Find where the given text appears and provide that cell's center as (x, y) coordinate. 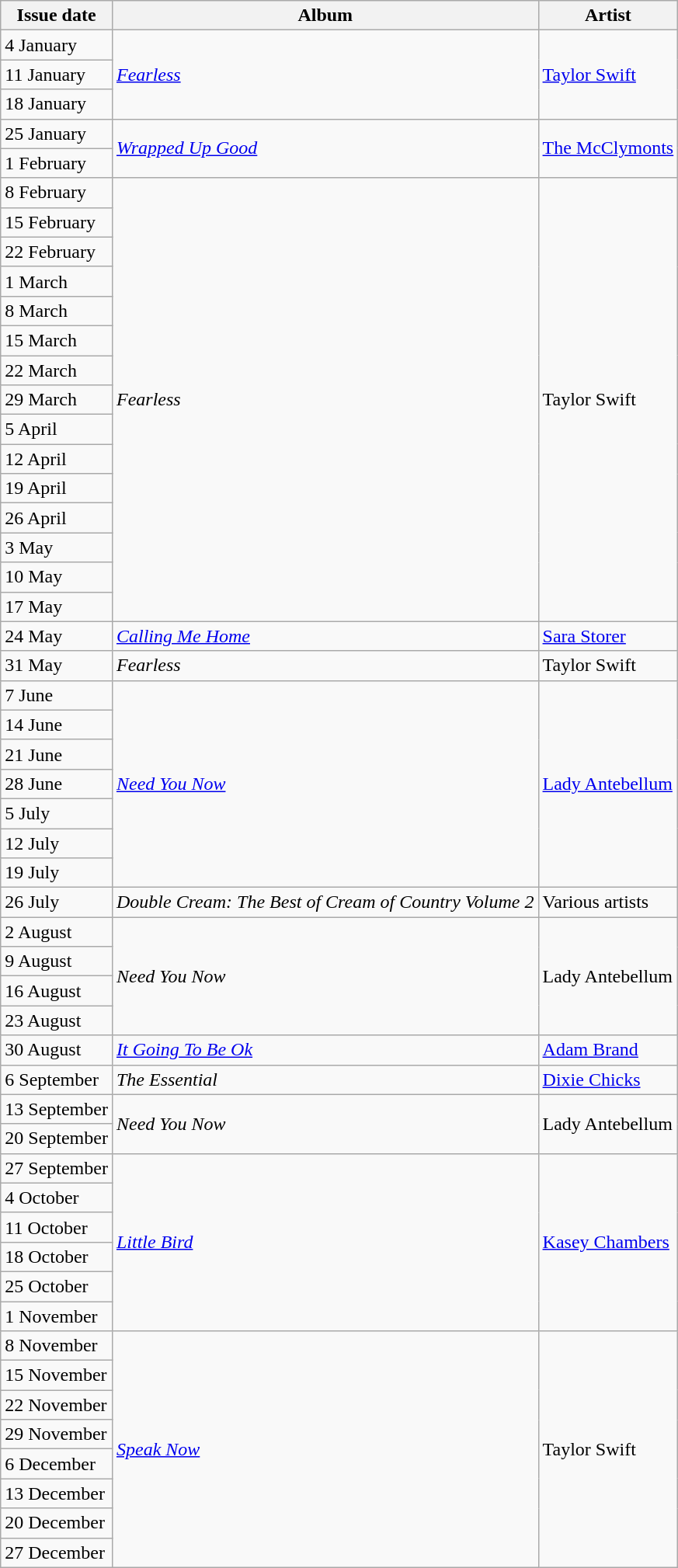
27 September (57, 1168)
Kasey Chambers (608, 1242)
1 November (57, 1316)
23 August (57, 1020)
6 December (57, 1464)
Wrapped Up Good (325, 148)
15 November (57, 1375)
Artist (608, 16)
22 March (57, 370)
15 February (57, 222)
8 February (57, 193)
14 June (57, 725)
15 March (57, 340)
5 July (57, 813)
Issue date (57, 16)
31 May (57, 666)
Double Cream: The Best of Cream of Country Volume 2 (325, 902)
24 May (57, 636)
26 April (57, 518)
12 July (57, 843)
10 May (57, 577)
22 February (57, 252)
25 January (57, 134)
19 July (57, 873)
21 June (57, 754)
The Essential (325, 1080)
11 January (57, 75)
1 March (57, 281)
29 March (57, 400)
Adam Brand (608, 1050)
13 December (57, 1493)
30 August (57, 1050)
4 January (57, 45)
12 April (57, 459)
25 October (57, 1286)
Dixie Chicks (608, 1080)
Various artists (608, 902)
Calling Me Home (325, 636)
13 September (57, 1109)
6 September (57, 1080)
29 November (57, 1434)
28 June (57, 784)
Sara Storer (608, 636)
20 December (57, 1523)
18 October (57, 1257)
2 August (57, 932)
It Going To Be Ok (325, 1050)
4 October (57, 1198)
27 December (57, 1552)
16 August (57, 991)
9 August (57, 961)
20 September (57, 1139)
1 February (57, 163)
26 July (57, 902)
5 April (57, 429)
8 March (57, 311)
3 May (57, 548)
Album (325, 16)
8 November (57, 1346)
19 April (57, 488)
Little Bird (325, 1242)
Speak Now (325, 1449)
11 October (57, 1227)
18 January (57, 104)
17 May (57, 607)
22 November (57, 1405)
The McClymonts (608, 148)
7 June (57, 695)
